Output the (X, Y) coordinate of the center of the cell containing the given text.  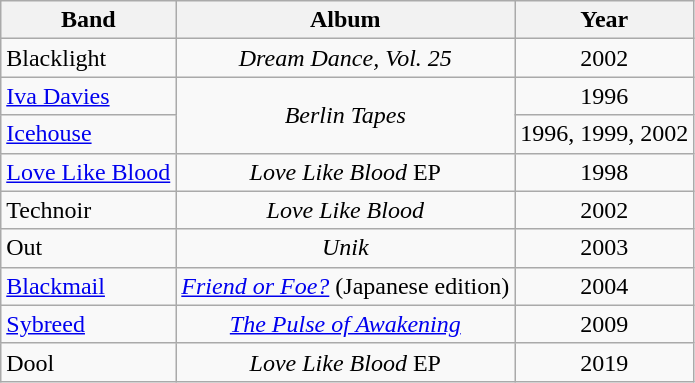
Dream Dance, Vol. 25 (346, 58)
Out (88, 248)
2009 (604, 324)
Iva Davies (88, 96)
Blackmail (88, 286)
Sybreed (88, 324)
Blacklight (88, 58)
Technoir (88, 210)
Icehouse (88, 134)
Dool (88, 362)
1996 (604, 96)
2019 (604, 362)
2004 (604, 286)
2003 (604, 248)
1998 (604, 172)
Album (346, 20)
1996, 1999, 2002 (604, 134)
Year (604, 20)
Unik (346, 248)
Berlin Tapes (346, 115)
Band (88, 20)
The Pulse of Awakening (346, 324)
Friend or Foe? (Japanese edition) (346, 286)
